Locate the cell with the specified text and output its [X, Y] center coordinate. 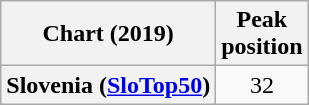
32 [262, 85]
Slovenia (SloTop50) [108, 85]
Peakposition [262, 34]
Chart (2019) [108, 34]
